Determine the [X, Y] coordinate at the center of the cell enclosing the given text.  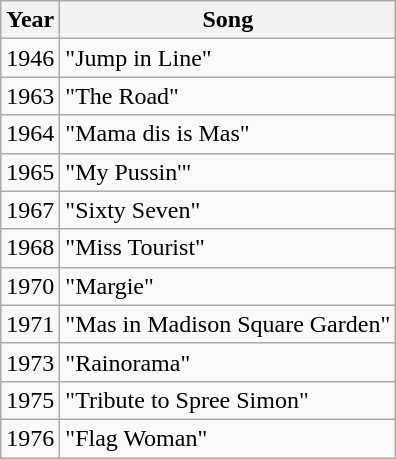
"Tribute to Spree Simon" [228, 400]
1975 [30, 400]
"The Road" [228, 96]
1973 [30, 362]
1963 [30, 96]
1965 [30, 172]
"My Pussin'" [228, 172]
1946 [30, 58]
1964 [30, 134]
"Jump in Line" [228, 58]
1971 [30, 324]
"Flag Woman" [228, 438]
"Mama dis is Mas" [228, 134]
"Margie" [228, 286]
1970 [30, 286]
"Miss Tourist" [228, 248]
Year [30, 20]
1968 [30, 248]
"Rainorama" [228, 362]
1967 [30, 210]
"Sixty Seven" [228, 210]
1976 [30, 438]
"Mas in Madison Square Garden" [228, 324]
Song [228, 20]
